Detect which cell encompasses the target text, then output its (x, y) center coordinate. 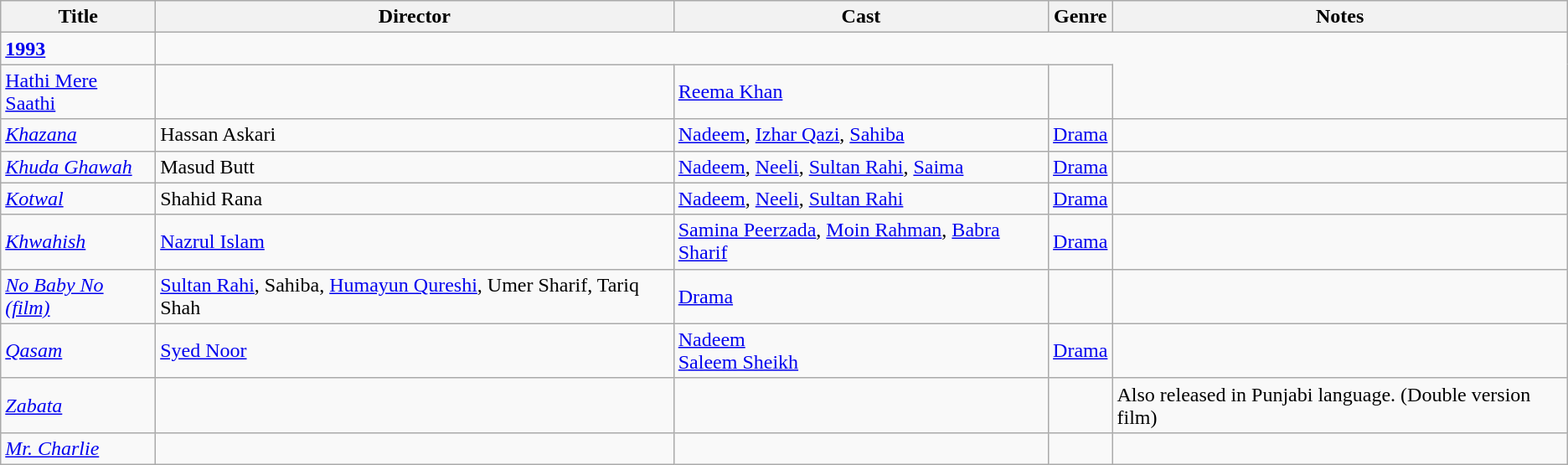
Cast (861, 17)
Sultan Rahi, Sahiba, Humayun Qureshi, Umer Sharif, Tariq Shah (415, 297)
Nazrul Islam (415, 241)
Zabata (79, 406)
Also released in Punjabi language. (Double version film) (1340, 406)
Syed Noor (415, 350)
Reema Khan (861, 92)
Genre (1081, 17)
Director (415, 17)
Qasam (79, 350)
Samina Peerzada, Moin Rahman, Babra Sharif (861, 241)
Hathi Mere Saathi (79, 92)
1993 (79, 49)
Title (79, 17)
No Baby No (film) (79, 297)
Khazana (79, 135)
Hassan Askari (415, 135)
Notes (1340, 17)
Mr. Charlie (79, 448)
Nadeem Saleem Sheikh (861, 350)
Nadeem, Neeli, Sultan Rahi (861, 199)
Masud Butt (415, 167)
Kotwal (79, 199)
Khuda Ghawah (79, 167)
Nadeem, Neeli, Sultan Rahi, Saima (861, 167)
Nadeem, Izhar Qazi, Sahiba (861, 135)
Shahid Rana (415, 199)
Khwahish (79, 241)
